Extract the (X, Y) coordinate from the center of the cell holding the provided text.  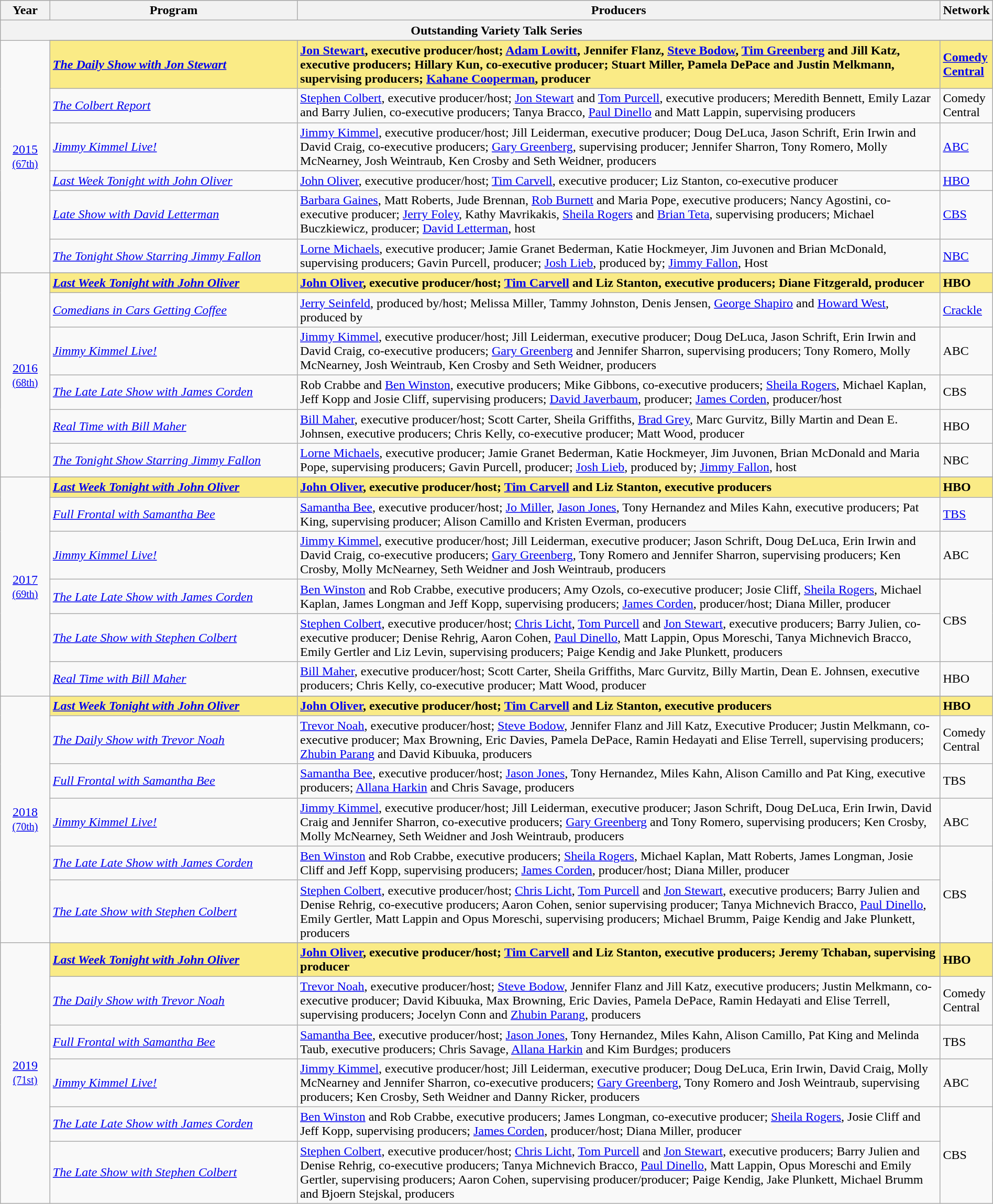
The Daily Show with Jon Stewart (173, 64)
John Oliver, executive producer/host; Tim Carvell and Liz Stanton, executive producers; Jeremy Tchaban, supervising producer (619, 959)
Network (966, 10)
2017(69th) (25, 586)
Comedians in Cars Getting Coffee (173, 310)
2019(71st) (25, 1073)
Producers (619, 10)
Crackle (966, 310)
Late Show with David Letterman (173, 215)
The Colbert Report (173, 106)
Outstanding Variety Talk Series (496, 30)
Jerry Seinfeld, produced by/host; Melissa Miller, Tammy Johnston, Denis Jensen, George Shapiro and Howard West, produced by (619, 310)
2018(70th) (25, 819)
John Oliver, executive producer/host; Tim Carvell, executive producer; Liz Stanton, co-executive producer (619, 181)
2016(68th) (25, 375)
2015(67th) (25, 157)
Program (173, 10)
John Oliver, executive producer/host; Tim Carvell and Liz Stanton, executive producers; Diane Fitzgerald, producer (619, 283)
Year (25, 10)
